Capture the cell that displays the provided text and extract its (X, Y) central coordinate. 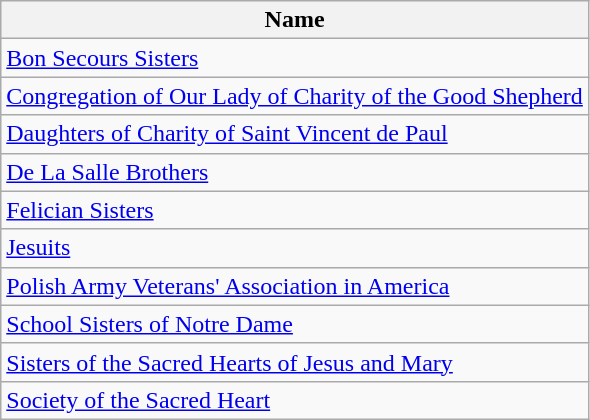
Jesuits (295, 248)
Sisters of the Sacred Hearts of Jesus and Mary (295, 362)
De La Salle Brothers (295, 172)
Congregation of Our Lady of Charity of the Good Shepherd (295, 96)
Felician Sisters (295, 210)
School Sisters of Notre Dame (295, 324)
Name (295, 20)
Polish Army Veterans' Association in America (295, 286)
Society of the Sacred Heart (295, 400)
Daughters of Charity of Saint Vincent de Paul (295, 134)
Bon Secours Sisters (295, 58)
